For the text-containing cell, return its midpoint in (X, Y) coordinate format. 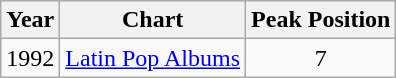
7 (321, 58)
1992 (30, 58)
Year (30, 20)
Chart (153, 20)
Peak Position (321, 20)
Latin Pop Albums (153, 58)
